From the cell containing the given text, extract its center point as [X, Y] coordinate. 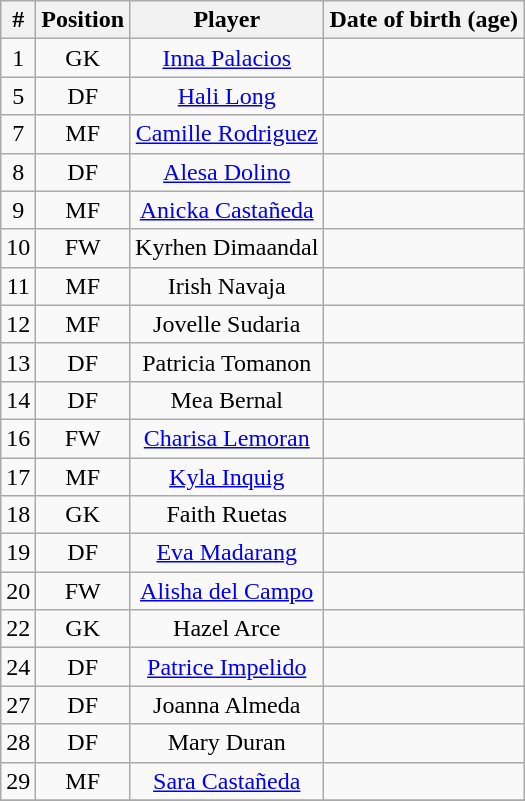
Date of birth (age) [424, 20]
Hazel Arce [227, 629]
20 [18, 591]
28 [18, 743]
14 [18, 400]
Kyrhen Dimaandal [227, 248]
Hali Long [227, 96]
Irish Navaja [227, 286]
Eva Madarang [227, 553]
Camille Rodriguez [227, 134]
Anicka Castañeda [227, 210]
Mea Bernal [227, 400]
Sara Castañeda [227, 781]
# [18, 20]
24 [18, 667]
8 [18, 172]
5 [18, 96]
Kyla Inquig [227, 477]
Player [227, 20]
Position [83, 20]
Charisa Lemoran [227, 438]
Jovelle Sudaria [227, 324]
16 [18, 438]
Mary Duran [227, 743]
10 [18, 248]
13 [18, 362]
22 [18, 629]
18 [18, 515]
11 [18, 286]
9 [18, 210]
19 [18, 553]
1 [18, 58]
12 [18, 324]
Alesa Dolino [227, 172]
Alisha del Campo [227, 591]
Faith Ruetas [227, 515]
Patrice Impelido [227, 667]
Joanna Almeda [227, 705]
17 [18, 477]
29 [18, 781]
Inna Palacios [227, 58]
27 [18, 705]
Patricia Tomanon [227, 362]
7 [18, 134]
